For the text-containing cell, return its midpoint in [x, y] coordinate format. 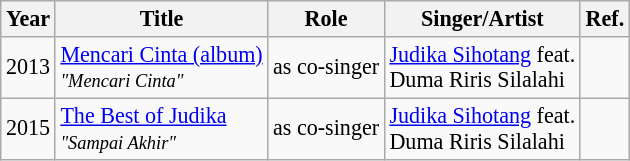
Year [28, 18]
The Best of Judika"Sampai Akhir" [162, 128]
2013 [28, 66]
Mencari Cinta (album)"Mencari Cinta" [162, 66]
Role [326, 18]
Ref. [604, 18]
2015 [28, 128]
Singer/Artist [482, 18]
Title [162, 18]
